Determine the (X, Y) coordinate at the center of the cell enclosing the given text.  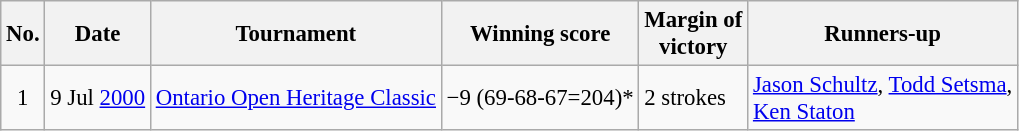
Tournament (296, 34)
Jason Schultz, Todd Setsma, Ken Staton (883, 98)
−9 (69-68-67=204)* (540, 98)
1 (23, 98)
2 strokes (694, 98)
Ontario Open Heritage Classic (296, 98)
9 Jul 2000 (98, 98)
Date (98, 34)
Margin ofvictory (694, 34)
No. (23, 34)
Winning score (540, 34)
Runners-up (883, 34)
